Detect which cell encompasses the target text, then output its [X, Y] center coordinate. 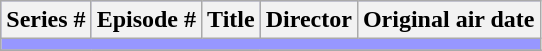
Original air date [448, 20]
Director [308, 20]
Series # [46, 20]
Episode # [146, 20]
Title [232, 20]
